Provide the [X, Y] coordinate of the cell's center where the given text is located.  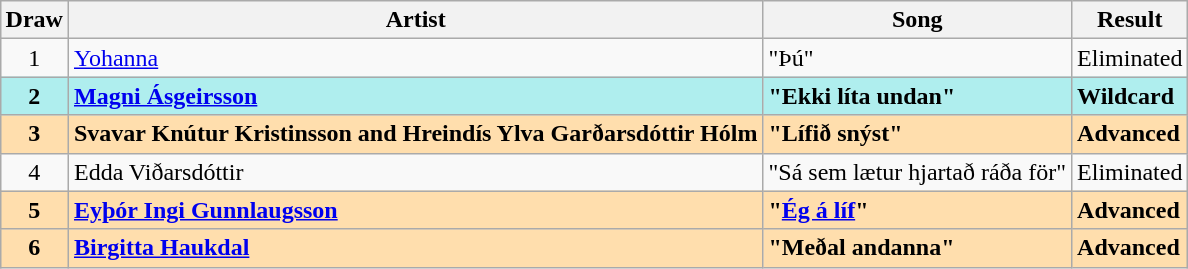
Edda Viðarsdóttir [415, 172]
Eyþór Ingi Gunnlaugsson [415, 210]
Wildcard [1130, 96]
6 [34, 248]
"Meðal andanna" [918, 248]
3 [34, 134]
1 [34, 58]
"Ég á líf" [918, 210]
Artist [415, 20]
4 [34, 172]
"Ekki líta undan" [918, 96]
Song [918, 20]
Yohanna [415, 58]
"Þú" [918, 58]
Svavar Knútur Kristinsson and Hreindís Ylva Garðarsdóttir Hólm [415, 134]
Draw [34, 20]
"Sá sem lætur hjartað ráða för" [918, 172]
2 [34, 96]
Result [1130, 20]
Birgitta Haukdal [415, 248]
5 [34, 210]
"Lífið snýst" [918, 134]
Magni Ásgeirsson [415, 96]
